Find where the given text appears and provide that cell's center as (X, Y) coordinate. 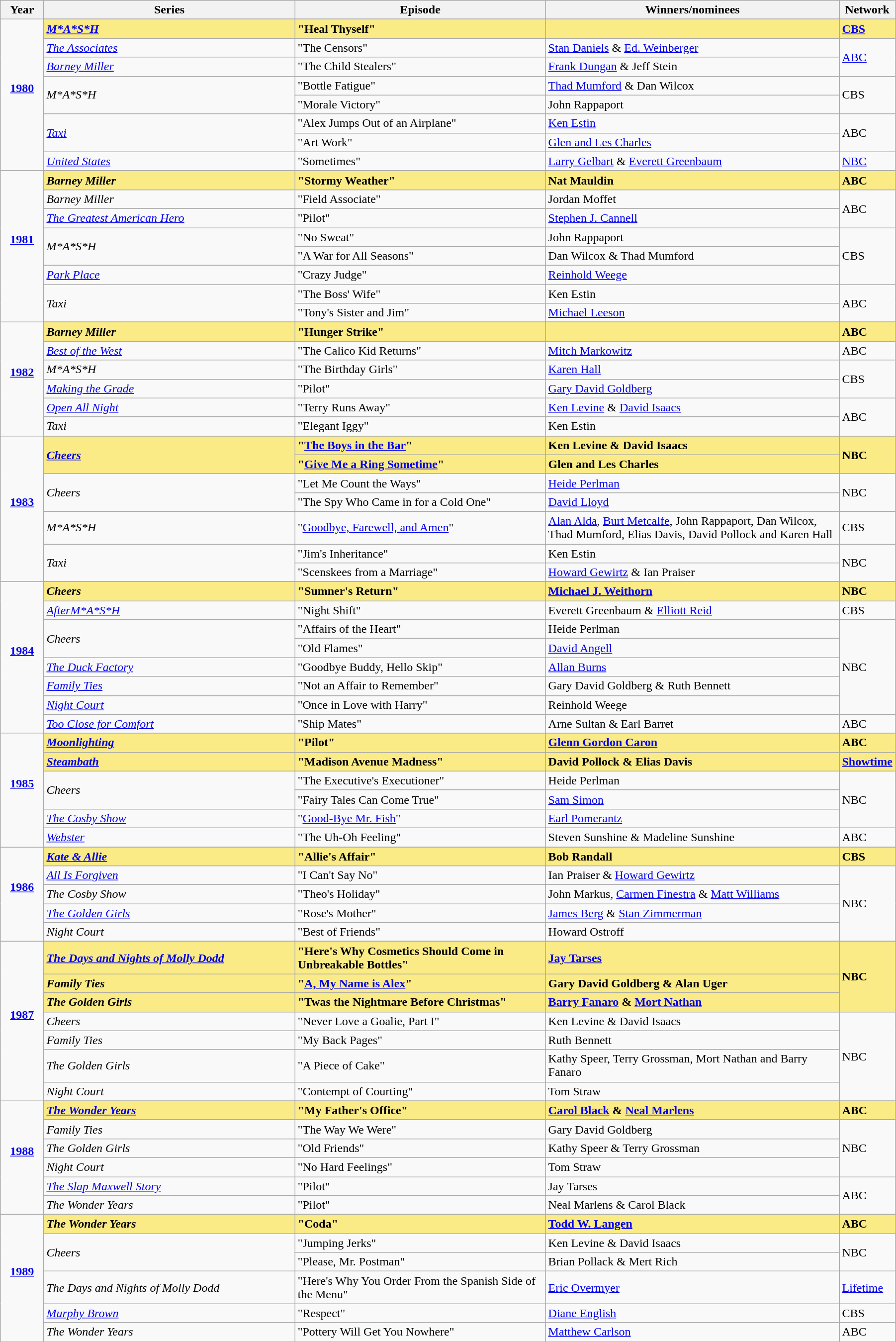
Karen Hall (692, 370)
"Field Associate" (420, 199)
Steambath (169, 762)
"Affairs of the Heart" (420, 629)
Kathy Speer, Terry Grossman, Mort Nathan and Barry Fanaro (692, 1065)
Allan Burns (692, 667)
Dan Wilcox & Thad Mumford (692, 256)
"My Back Pages" (420, 1040)
1986 (22, 894)
"Respect" (420, 1313)
"The Censors" (420, 48)
Neal Marlens & Carol Black (692, 1205)
1987 (22, 1021)
Stephen J. Cannell (692, 218)
"Please, Mr. Postman" (420, 1262)
"Morale Victory" (420, 104)
Jordan Moffet (692, 199)
"Old Friends" (420, 1148)
"The Boss' Wife" (420, 294)
"The Spy Who Came in for a Cold One" (420, 502)
Howard Ostroff (692, 932)
Kate & Allie (169, 856)
"Hunger Strike" (420, 332)
Carol Black & Neal Marlens (692, 1110)
"Bottle Fatigue" (420, 86)
The Greatest American Hero (169, 218)
Stan Daniels & Ed. Weinberger (692, 48)
Winners/nominees (692, 10)
Too Close for Comfort (169, 724)
1980 (22, 95)
Lifetime (867, 1287)
John Markus, Carmen Finestra & Matt Williams (692, 894)
"Rose's Mother" (420, 913)
"Tony's Sister and Jim" (420, 313)
Making the Grade (169, 388)
"Night Shift" (420, 610)
"Jim's Inheritance" (420, 554)
Barry Fanaro & Mort Nathan (692, 1002)
"Allie's Affair" (420, 856)
Arne Sultan & Earl Barret (692, 724)
Larry Gelbart & Everett Greenbaum (692, 161)
Everett Greenbaum & Elliott Reid (692, 610)
"Pottery Will Get You Nowhere" (420, 1332)
1981 (22, 246)
"Goodbye, Farewell, and Amen" (420, 527)
James Berg & Stan Zimmerman (692, 913)
Mitch Markowitz (692, 351)
AfterM*A*S*H (169, 610)
"Twas the Nightmare Before Christmas" (420, 1002)
"A War for All Seasons" (420, 256)
"The Boys in the Bar" (420, 445)
"The Birthday Girls" (420, 370)
"Here's Why You Order From the Spanish Side of the Menu" (420, 1287)
"Coda" (420, 1224)
Best of the West (169, 351)
"Scenskees from a Marriage" (420, 573)
"Not an Affair to Remember" (420, 686)
"No Hard Feelings" (420, 1167)
"Sometimes" (420, 161)
"Good-Bye Mr. Fish" (420, 818)
"Contempt of Courting" (420, 1091)
"The Child Stealers" (420, 67)
Eric Overmyer (692, 1287)
Earl Pomerantz (692, 818)
"The Calico Kid Returns" (420, 351)
"Goodbye Buddy, Hello Skip" (420, 667)
Michael J. Weithorn (692, 591)
"The Executive's Executioner" (420, 780)
"Here's Why Cosmetics Should Come in Unbreakable Bottles" (420, 958)
1982 (22, 379)
"Fairy Tales Can Come True" (420, 799)
"Elegant Iggy" (420, 426)
David Pollock & Elias Davis (692, 762)
Ian Praiser & Howard Gewirtz (692, 875)
"Best of Friends" (420, 932)
Glenn Gordon Caron (692, 743)
"Jumping Jerks" (420, 1243)
"Crazy Judge" (420, 275)
Episode (420, 10)
"A Piece of Cake" (420, 1065)
David Angell (692, 648)
United States (169, 161)
"Terry Runs Away" (420, 407)
"Give Me a Ring Sometime" (420, 464)
"Theo's Holiday" (420, 894)
Webster (169, 837)
"Alex Jumps Out of an Airplane" (420, 123)
"Art Work" (420, 142)
Year (22, 10)
The Duck Factory (169, 667)
Frank Dungan & Jeff Stein (692, 67)
"Madison Avenue Madness" (420, 762)
1984 (22, 658)
Bob Randall (692, 856)
"Stormy Weather" (420, 180)
Murphy Brown (169, 1313)
"The Uh-Oh Feeling" (420, 837)
"Old Flames" (420, 648)
Park Place (169, 275)
Todd W. Langen (692, 1224)
Open All Night (169, 407)
Michael Leeson (692, 313)
"The Way We Were" (420, 1129)
Nat Mauldin (692, 180)
Gary David Goldberg & Alan Uger (692, 983)
Howard Gewirtz & Ian Praiser (692, 573)
All Is Forgiven (169, 875)
The Associates (169, 48)
1983 (22, 508)
1985 (22, 790)
Moonlighting (169, 743)
Showtime (867, 762)
Sam Simon (692, 799)
Gary David Goldberg & Ruth Bennett (692, 686)
Matthew Carlson (692, 1332)
Series (169, 10)
"I Can't Say No" (420, 875)
1988 (22, 1157)
Alan Alda, Burt Metcalfe, John Rappaport, Dan Wilcox, Thad Mumford, Elias Davis, David Pollock and Karen Hall (692, 527)
Ruth Bennett (692, 1040)
"Heal Thyself" (420, 29)
"Let Me Count the Ways" (420, 483)
1989 (22, 1278)
Brian Pollack & Mert Rich (692, 1262)
Network (867, 10)
"A, My Name is Alex" (420, 983)
Steven Sunshine & Madeline Sunshine (692, 837)
"My Father's Office" (420, 1110)
The Slap Maxwell Story (169, 1186)
Kathy Speer & Terry Grossman (692, 1148)
"Ship Mates" (420, 724)
Diane English (692, 1313)
"Never Love a Goalie, Part I" (420, 1021)
Thad Mumford & Dan Wilcox (692, 86)
David Lloyd (692, 502)
"Sumner's Return" (420, 591)
"No Sweat" (420, 237)
"Once in Love with Harry" (420, 705)
